From the cell containing the given text, extract its center point as (X, Y) coordinate. 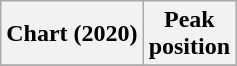
Peakposition (189, 34)
Chart (2020) (72, 34)
